Return the [X, Y] coordinate for the center point of the cell that contains the specified text.  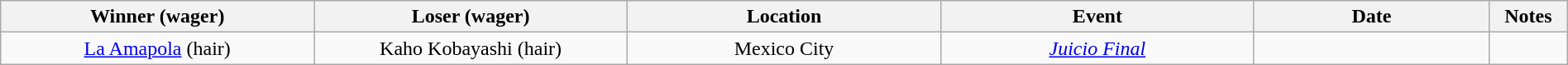
Event [1097, 17]
Date [1371, 17]
Mexico City [784, 48]
La Amapola (hair) [157, 48]
Kaho Kobayashi (hair) [471, 48]
Notes [1528, 17]
Loser (wager) [471, 17]
Winner (wager) [157, 17]
Juicio Final [1097, 48]
Location [784, 17]
